Pinpoint the cell where the given text exists, returning its (x, y) midpoint coordinate. 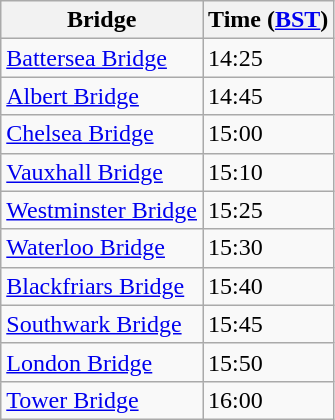
Battersea Bridge (102, 58)
15:25 (268, 210)
16:00 (268, 400)
Blackfriars Bridge (102, 286)
14:45 (268, 96)
Tower Bridge (102, 400)
Chelsea Bridge (102, 134)
Time (BST) (268, 20)
15:30 (268, 248)
London Bridge (102, 362)
Albert Bridge (102, 96)
Vauxhall Bridge (102, 172)
Waterloo Bridge (102, 248)
Southwark Bridge (102, 324)
Bridge (102, 20)
15:40 (268, 286)
Westminster Bridge (102, 210)
14:25 (268, 58)
15:45 (268, 324)
15:50 (268, 362)
15:10 (268, 172)
15:00 (268, 134)
